Determine the (X, Y) coordinate at the center of the cell enclosing the given text.  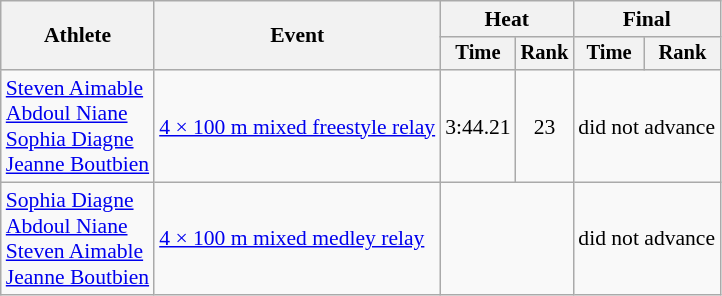
4 × 100 m mixed medley relay (297, 239)
Final (646, 19)
3:44.21 (478, 126)
Athlete (78, 36)
23 (545, 126)
Event (297, 36)
4 × 100 m mixed freestyle relay (297, 126)
Steven AimableAbdoul NianeSophia DiagneJeanne Boutbien (78, 126)
Heat (506, 19)
Sophia DiagneAbdoul NianeSteven Aimable Jeanne Boutbien (78, 239)
